Find where the given text appears and provide that cell's center as [x, y] coordinate. 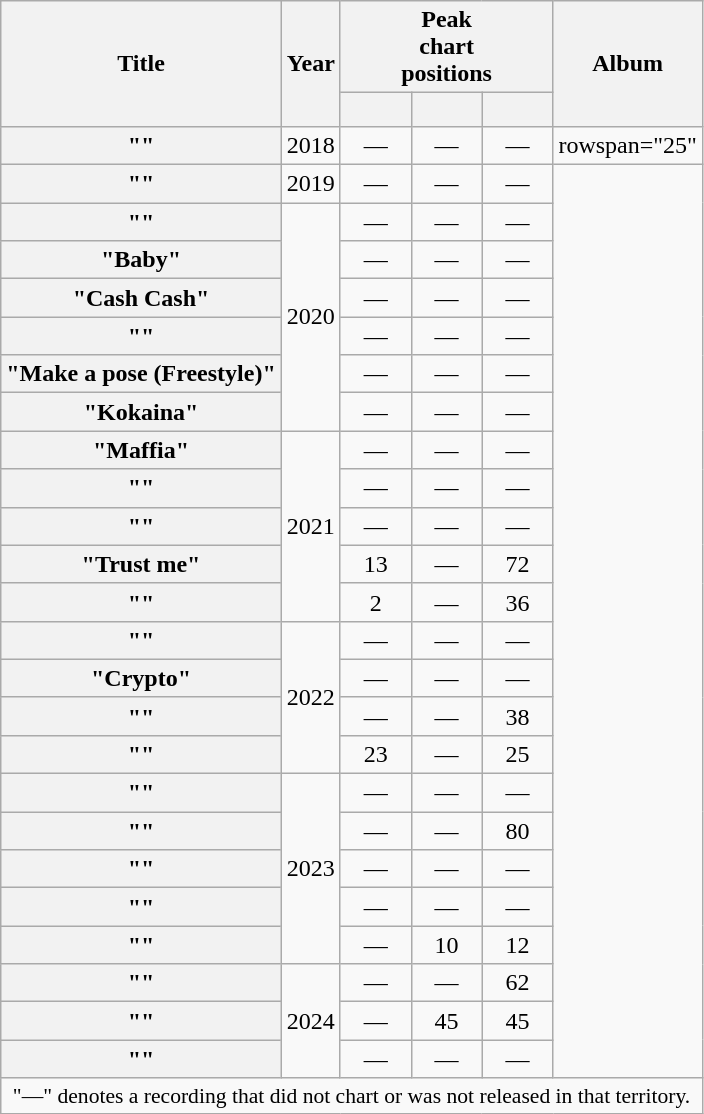
"Baby" [142, 260]
"Maffia" [142, 450]
2021 [310, 526]
2023 [310, 869]
2020 [310, 317]
36 [518, 602]
2024 [310, 1021]
62 [518, 983]
38 [518, 716]
Year [310, 64]
25 [518, 754]
23 [376, 754]
"Kokaina" [142, 412]
80 [518, 831]
2019 [310, 184]
12 [518, 945]
72 [518, 564]
Album [628, 64]
13 [376, 564]
2 [376, 602]
"Crypto" [142, 678]
"Trust me" [142, 564]
"Cash Cash" [142, 298]
rowspan="25" [628, 145]
2022 [310, 697]
"—" denotes a recording that did not chart or was not released in that territory. [352, 1096]
Peakchartpositions [446, 47]
2018 [310, 145]
Title [142, 64]
10 [446, 945]
"Make a pose (Freestyle)" [142, 374]
